Pinpoint the cell where the given text exists, returning its [X, Y] midpoint coordinate. 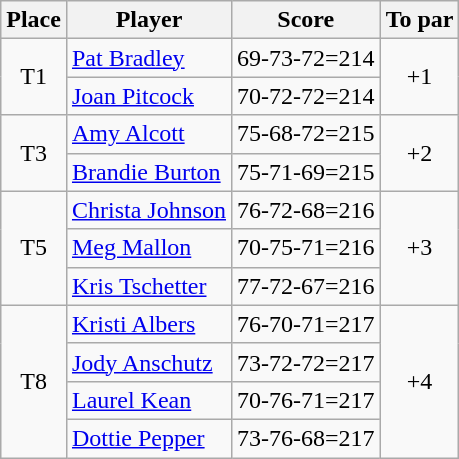
70-75-71=216 [306, 248]
Kris Tschetter [148, 286]
Meg Mallon [148, 248]
Dottie Pepper [148, 438]
Kristi Albers [148, 324]
+3 [420, 248]
Brandie Burton [148, 172]
75-71-69=215 [306, 172]
73-76-68=217 [306, 438]
Amy Alcott [148, 134]
77-72-67=216 [306, 286]
+4 [420, 381]
To par [420, 20]
Christa Johnson [148, 210]
69-73-72=214 [306, 58]
T1 [34, 77]
76-72-68=216 [306, 210]
Score [306, 20]
70-72-72=214 [306, 96]
T8 [34, 381]
Place [34, 20]
Player [148, 20]
76-70-71=217 [306, 324]
Jody Anschutz [148, 362]
70-76-71=217 [306, 400]
Laurel Kean [148, 400]
+1 [420, 77]
Joan Pitcock [148, 96]
75-68-72=215 [306, 134]
Pat Bradley [148, 58]
+2 [420, 153]
73-72-72=217 [306, 362]
T5 [34, 248]
T3 [34, 153]
